Output the [X, Y] coordinate of the center of the cell containing the given text.  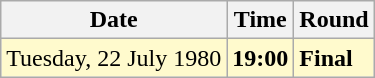
Time [260, 20]
Tuesday, 22 July 1980 [114, 58]
Final [334, 58]
Date [114, 20]
19:00 [260, 58]
Round [334, 20]
